Determine the (x, y) coordinate at the center of the cell enclosing the given text.  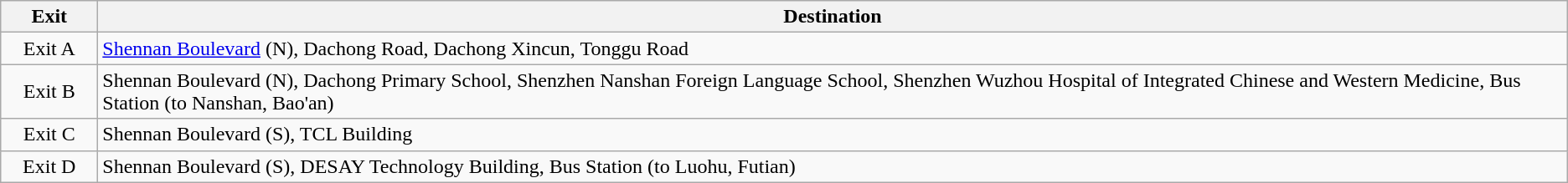
Shennan Boulevard (S), TCL Building (833, 135)
Exit D (49, 166)
Exit A (49, 48)
Exit C (49, 135)
Exit B (49, 92)
Shennan Boulevard (S), DESAY Technology Building, Bus Station (to Luohu, Futian) (833, 166)
Destination (833, 17)
Shennan Boulevard (N), Dachong Road, Dachong Xincun, Tonggu Road (833, 48)
Exit (49, 17)
